Return the (x, y) coordinate for the center point of the cell that contains the specified text.  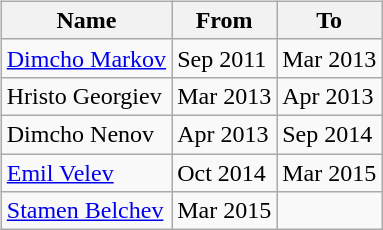
Oct 2014 (224, 173)
Name (86, 20)
Dimcho Markov (86, 58)
To (330, 20)
Hristo Georgiev (86, 96)
Stamen Belchev (86, 211)
From (224, 20)
Emil Velev (86, 173)
Dimcho Nenov (86, 134)
Sep 2011 (224, 58)
Sep 2014 (330, 134)
